Pinpoint the cell where the given text exists, returning its [x, y] midpoint coordinate. 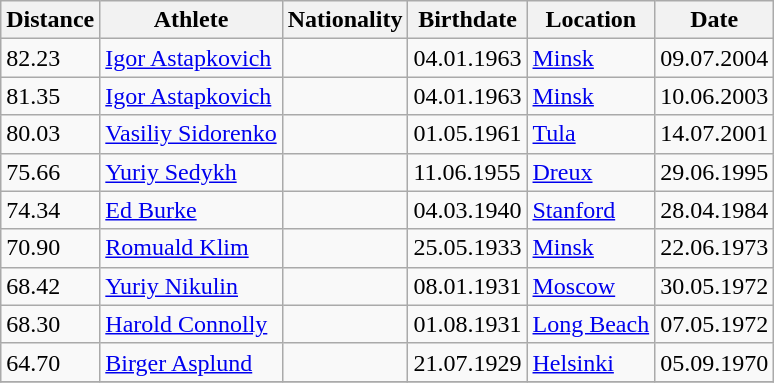
Long Beach [591, 324]
81.35 [50, 96]
Dreux [591, 172]
04.03.1940 [468, 210]
Moscow [591, 286]
Birthdate [468, 20]
Ed Burke [191, 210]
07.05.1972 [714, 324]
64.70 [50, 362]
Harold Connolly [191, 324]
68.30 [50, 324]
82.23 [50, 58]
75.66 [50, 172]
28.04.1984 [714, 210]
Location [591, 20]
01.05.1961 [468, 134]
Date [714, 20]
14.07.2001 [714, 134]
01.08.1931 [468, 324]
74.34 [50, 210]
Birger Asplund [191, 362]
22.06.1973 [714, 248]
Yuriy Sedykh [191, 172]
25.05.1933 [468, 248]
Romuald Klim [191, 248]
Distance [50, 20]
05.09.1970 [714, 362]
Yuriy Nikulin [191, 286]
08.01.1931 [468, 286]
Nationality [345, 20]
Athlete [191, 20]
80.03 [50, 134]
30.05.1972 [714, 286]
70.90 [50, 248]
Vasiliy Sidorenko [191, 134]
21.07.1929 [468, 362]
Tula [591, 134]
10.06.2003 [714, 96]
68.42 [50, 286]
11.06.1955 [468, 172]
Stanford [591, 210]
09.07.2004 [714, 58]
Helsinki [591, 362]
29.06.1995 [714, 172]
